Output the (x, y) coordinate of the center of the cell containing the given text.  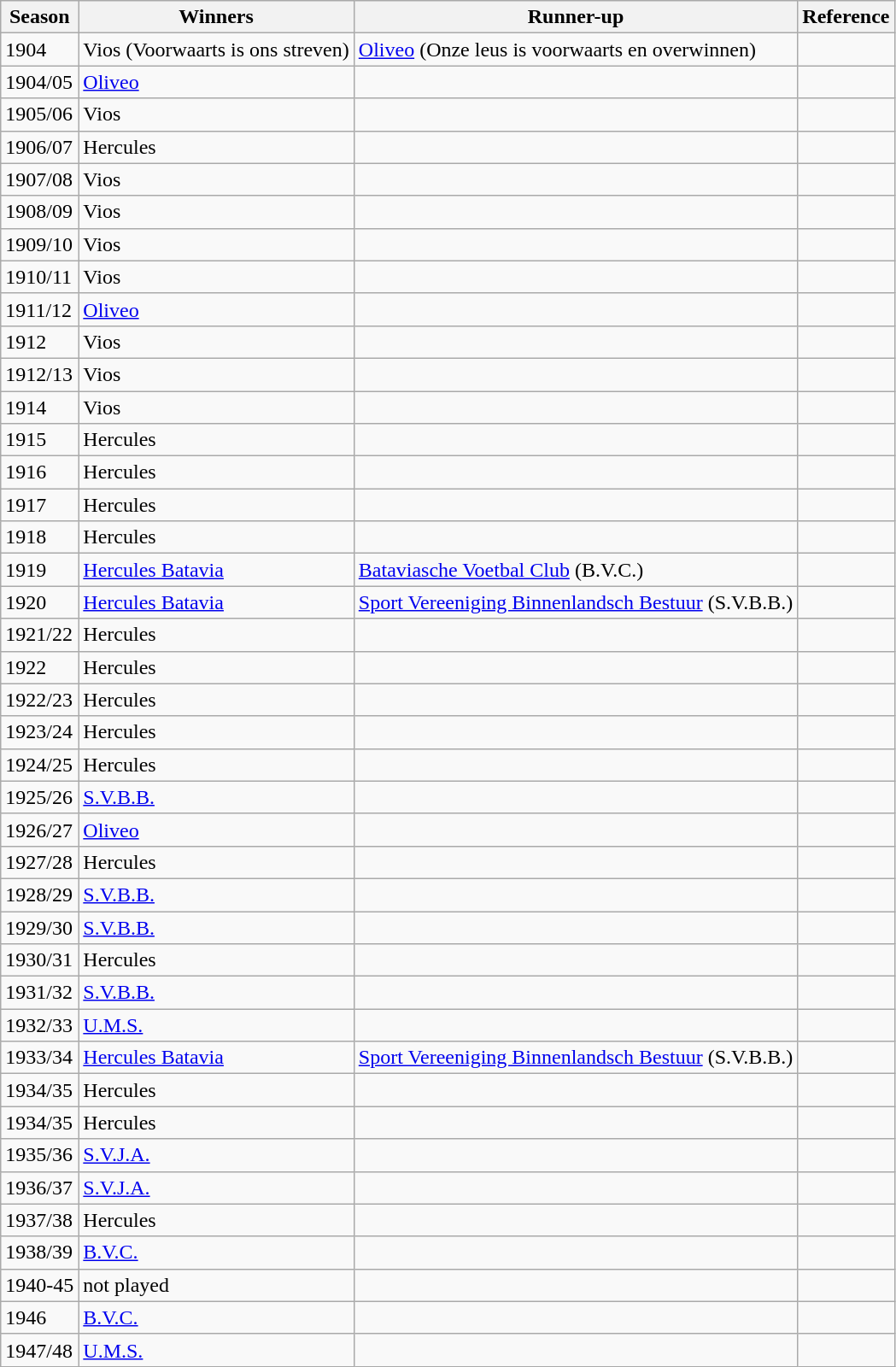
1923/24 (39, 732)
1919 (39, 570)
1918 (39, 537)
1904/05 (39, 82)
1930/31 (39, 960)
1940-45 (39, 1285)
1911/12 (39, 309)
1931/32 (39, 993)
1912/13 (39, 374)
Season (39, 17)
Oliveo (Onze leus is voorwaarts en overwinnen) (576, 50)
Vios (Voorwaarts is ons streven) (216, 50)
1937/38 (39, 1220)
1936/37 (39, 1188)
1926/27 (39, 830)
1932/33 (39, 1025)
Runner-up (576, 17)
1908/09 (39, 212)
1935/36 (39, 1155)
Reference (846, 17)
1910/11 (39, 277)
1907/08 (39, 179)
1946 (39, 1317)
1916 (39, 472)
not played (216, 1285)
1922 (39, 667)
1909/10 (39, 244)
1904 (39, 50)
Winners (216, 17)
1927/28 (39, 862)
1905/06 (39, 114)
1921/22 (39, 635)
1928/29 (39, 895)
1929/30 (39, 927)
1915 (39, 440)
1924/25 (39, 765)
1947/48 (39, 1350)
1925/26 (39, 797)
1933/34 (39, 1058)
1914 (39, 408)
1912 (39, 342)
1922/23 (39, 700)
1917 (39, 505)
Bataviasche Voetbal Club (B.V.C.) (576, 570)
1920 (39, 602)
1906/07 (39, 147)
1938/39 (39, 1253)
